Pinpoint the cell where the given text exists, returning its (X, Y) midpoint coordinate. 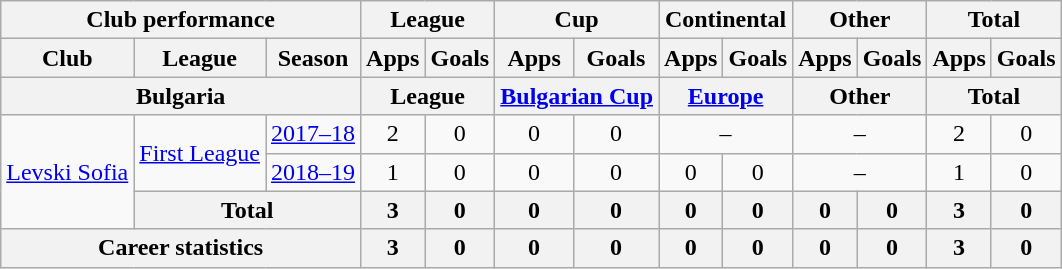
Europe (726, 96)
Levski Sofia (68, 172)
First League (200, 153)
Season (314, 58)
Cup (577, 20)
Club (68, 58)
Career statistics (181, 248)
Bulgarian Cup (577, 96)
Club performance (181, 20)
2017–18 (314, 134)
2018–19 (314, 172)
Continental (726, 20)
Bulgaria (181, 96)
